Return [X, Y] of the center of cell containing provided text 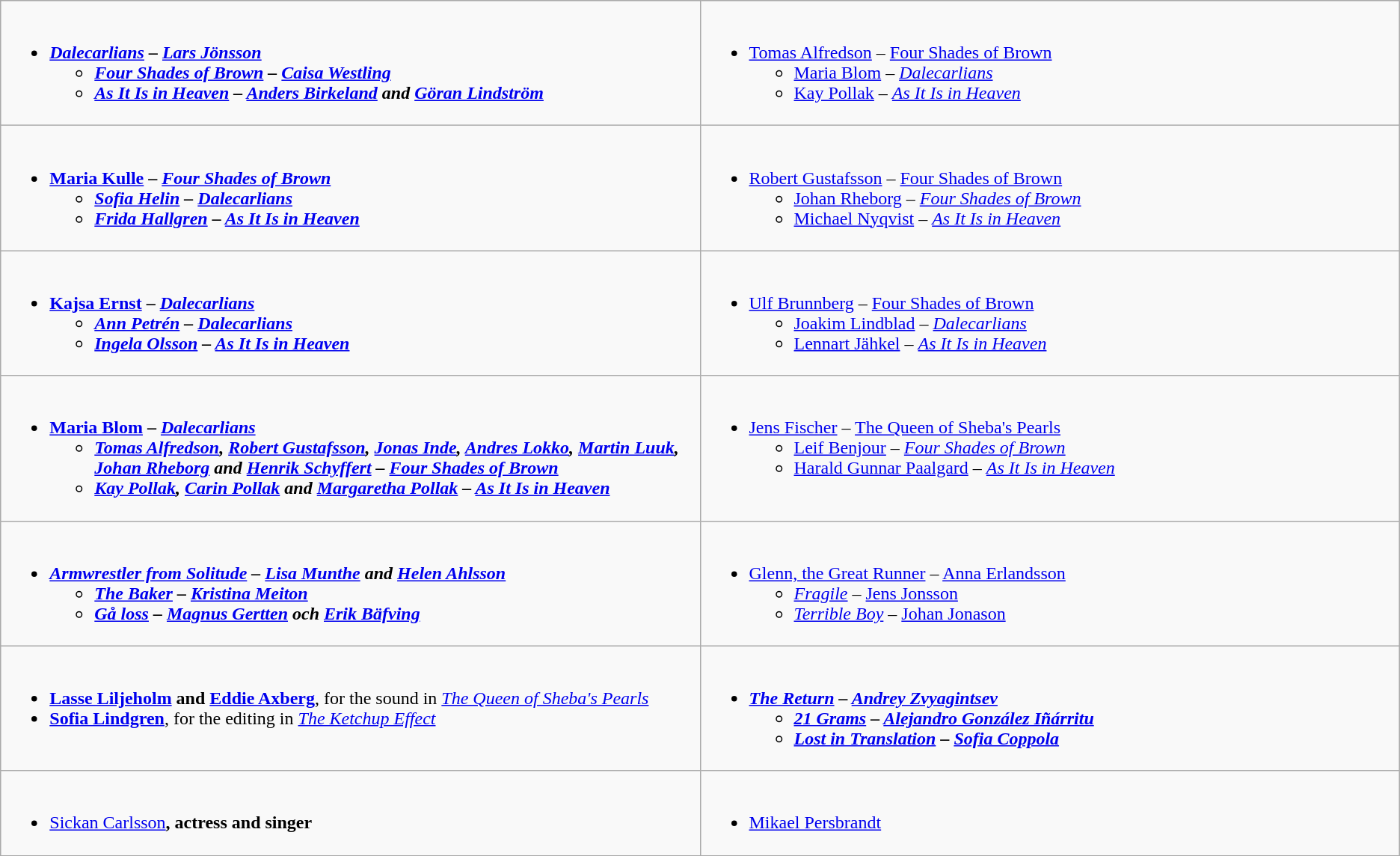
Mikael Persbrandt [1050, 813]
Glenn, the Great Runner – Anna ErlandssonFragile – Jens JonssonTerrible Boy – Johan Jonason [1050, 584]
Dalecarlians – Lars JönssonFour Shades of Brown – Caisa WestlingAs It Is in Heaven – Anders Birkeland and Göran Lindström [350, 63]
Kajsa Ernst – DalecarliansAnn Petrén – DalecarliansIngela Olsson – As It Is in Heaven [350, 313]
Robert Gustafsson – Four Shades of BrownJohan Rheborg – Four Shades of BrownMichael Nyqvist – As It Is in Heaven [1050, 189]
Ulf Brunnberg – Four Shades of BrownJoakim Lindblad – DalecarliansLennart Jähkel – As It Is in Heaven [1050, 313]
Lasse Liljeholm and Eddie Axberg, for the sound in The Queen of Sheba's PearlsSofia Lindgren, for the editing in The Ketchup Effect [350, 708]
The Return – Andrey Zvyagintsev 21 Grams – Alejandro González Iñárritu Lost in Translation – Sofia Coppola [1050, 708]
Tomas Alfredson – Four Shades of BrownMaria Blom – DalecarliansKay Pollak – As It Is in Heaven [1050, 63]
Armwrestler from Solitude – Lisa Munthe and Helen AhlssonThe Baker – Kristina MeitonGå loss – Magnus Gertten och Erik Bäfving [350, 584]
Maria Kulle – Four Shades of BrownSofia Helin – DalecarliansFrida Hallgren – As It Is in Heaven [350, 189]
Jens Fischer – The Queen of Sheba's PearlsLeif Benjour – Four Shades of BrownHarald Gunnar Paalgard – As It Is in Heaven [1050, 448]
Sickan Carlsson, actress and singer [350, 813]
